Locate the cell with the specified text and output its (x, y) center coordinate. 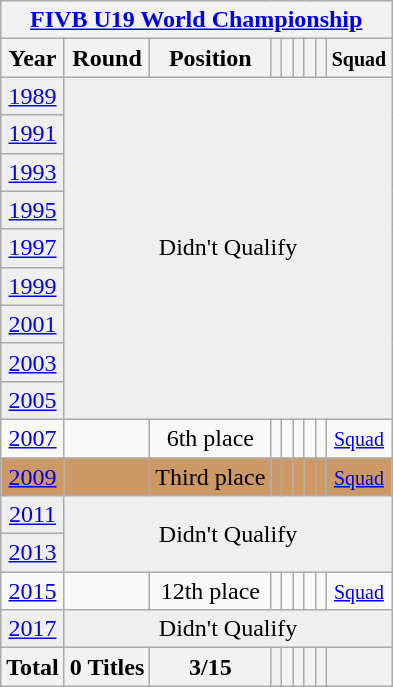
Year (33, 58)
1993 (33, 172)
6th place (210, 438)
Round (107, 58)
Position (210, 58)
2005 (33, 400)
3/15 (210, 667)
1991 (33, 134)
1999 (33, 286)
1989 (33, 96)
Third place (210, 477)
1995 (33, 210)
2001 (33, 324)
2013 (33, 553)
2009 (33, 477)
FIVB U19 World Championship (196, 20)
2015 (33, 591)
2007 (33, 438)
2011 (33, 515)
Total (33, 667)
2003 (33, 362)
0 Titles (107, 667)
12th place (210, 591)
2017 (33, 629)
1997 (33, 248)
